For the text-containing cell, return its midpoint in [X, Y] coordinate format. 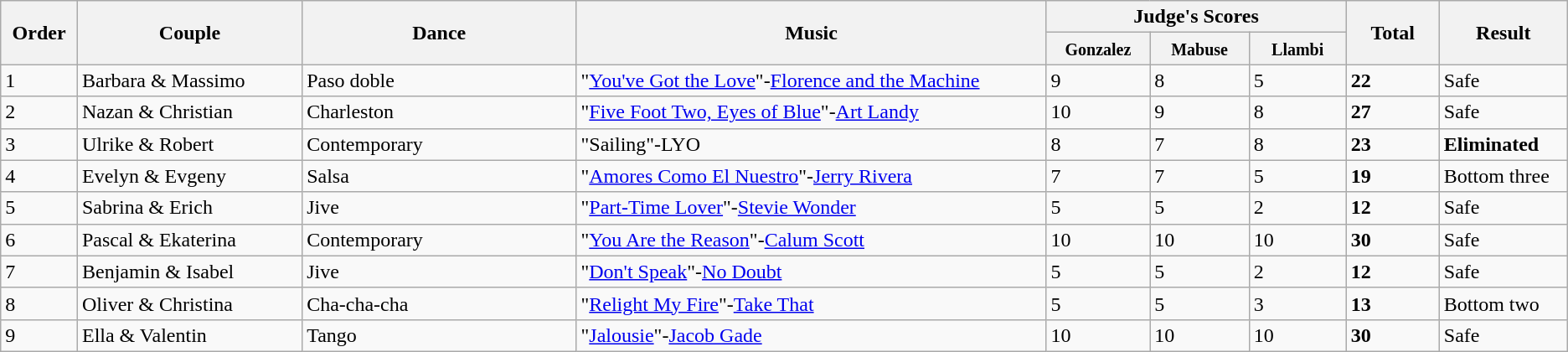
Barbara & Massimo [189, 80]
"Part-Time Lover"-Stevie Wonder [811, 208]
Music [811, 33]
Tango [439, 335]
"Jalousie"-Jacob Gade [811, 335]
"Relight My Fire"-Take That [811, 303]
Eliminated [1503, 144]
"Don't Speak"-No Doubt [811, 272]
Ulrike & Robert [189, 144]
13 [1392, 303]
Charleston [439, 112]
23 [1392, 144]
Ella & Valentin [189, 335]
"You've Got the Love"-Florence and the Machine [811, 80]
Mabuse [1199, 49]
Pascal & Ekaterina [189, 240]
Llambi [1297, 49]
1 [39, 80]
Gonzalez [1098, 49]
6 [39, 240]
Paso doble [439, 80]
Cha-cha-cha [439, 303]
Total [1392, 33]
27 [1392, 112]
Sabrina & Erich [189, 208]
Order [39, 33]
"Five Foot Two, Eyes of Blue"-Art Landy [811, 112]
Result [1503, 33]
"Sailing"-LYO [811, 144]
Oliver & Christina [189, 303]
Evelyn & Evgeny [189, 176]
Nazan & Christian [189, 112]
Judge's Scores [1196, 17]
Dance [439, 33]
Bottom three [1503, 176]
Salsa [439, 176]
"You Are the Reason"-Calum Scott [811, 240]
19 [1392, 176]
4 [39, 176]
Benjamin & Isabel [189, 272]
Bottom two [1503, 303]
22 [1392, 80]
"Amores Como El Nuestro"-Jerry Rivera [811, 176]
Couple [189, 33]
